Output the (X, Y) coordinate of the center of the cell containing the given text.  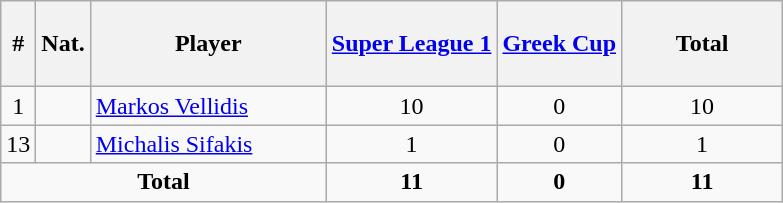
Markos Vellidis (208, 106)
Michalis Sifakis (208, 144)
Nat. (63, 44)
Player (208, 44)
13 (18, 144)
# (18, 44)
Super League 1 (412, 44)
Greek Cup (560, 44)
